Return the [x, y] coordinate for the center point of the cell that contains the specified text.  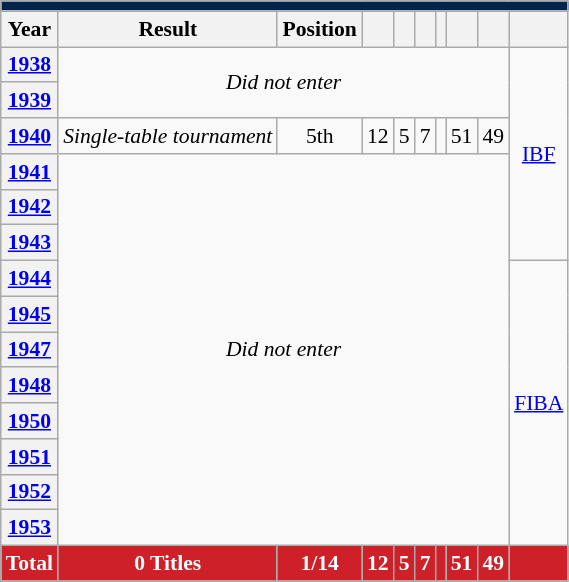
1942 [30, 207]
1944 [30, 279]
Total [30, 564]
1945 [30, 314]
1/14 [319, 564]
0 Titles [168, 564]
1943 [30, 243]
1938 [30, 65]
FIBA [538, 404]
1950 [30, 421]
5th [319, 136]
1941 [30, 172]
1940 [30, 136]
Result [168, 29]
IBF [538, 154]
1939 [30, 101]
Year [30, 29]
1951 [30, 457]
Position [319, 29]
Single-table tournament [168, 136]
1953 [30, 528]
1952 [30, 492]
1948 [30, 386]
1947 [30, 350]
